Extract the [x, y] coordinate from the center of the cell holding the provided text.  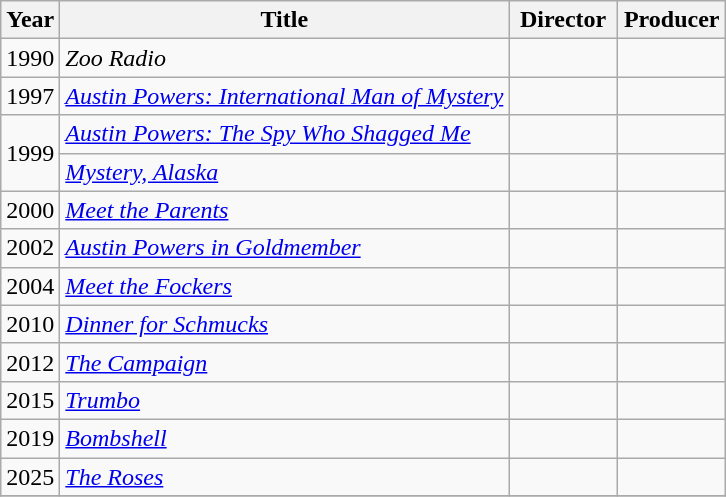
Austin Powers in Goldmember [284, 248]
2015 [30, 400]
1999 [30, 153]
2012 [30, 362]
2019 [30, 438]
Meet the Fockers [284, 286]
Year [30, 20]
Director [564, 20]
2000 [30, 210]
The Roses [284, 477]
Zoo Radio [284, 58]
Meet the Parents [284, 210]
Austin Powers: International Man of Mystery [284, 96]
Mystery, Alaska [284, 172]
2010 [30, 324]
1997 [30, 96]
2025 [30, 477]
Trumbo [284, 400]
Bombshell [284, 438]
Producer [672, 20]
2002 [30, 248]
1990 [30, 58]
2004 [30, 286]
Dinner for Schmucks [284, 324]
The Campaign [284, 362]
Title [284, 20]
Austin Powers: The Spy Who Shagged Me [284, 134]
